Provide the [x, y] coordinate of the cell's center where the given text is located.  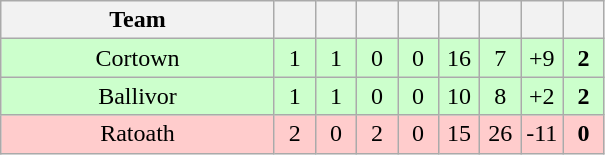
26 [500, 134]
+9 [542, 58]
10 [460, 96]
7 [500, 58]
16 [460, 58]
15 [460, 134]
Ballivor [138, 96]
Cortown [138, 58]
+2 [542, 96]
Ratoath [138, 134]
Team [138, 20]
-11 [542, 134]
8 [500, 96]
